From the cell containing the given text, extract its center point as [x, y] coordinate. 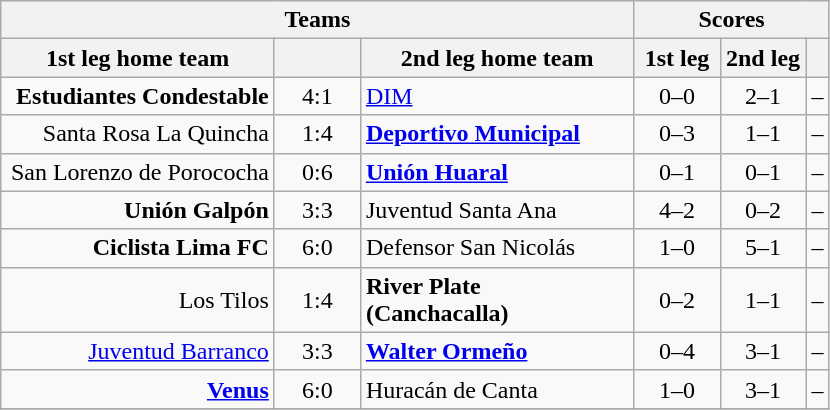
4:1 [317, 96]
2–1 [763, 96]
Scores [732, 20]
Juventud Barranco [138, 351]
0–0 [677, 96]
Walter Ormeño [497, 351]
Unión Huaral [497, 172]
0–3 [677, 134]
1st leg home team [138, 58]
4–2 [677, 210]
River Plate (Canchacalla) [497, 300]
2nd leg [763, 58]
DIM [497, 96]
1st leg [677, 58]
0:6 [317, 172]
San Lorenzo de Porococha [138, 172]
0–4 [677, 351]
Juventud Santa Ana [497, 210]
5–1 [763, 248]
2nd leg home team [497, 58]
Teams [318, 20]
Huracán de Canta [497, 389]
Unión Galpón [138, 210]
Deportivo Municipal [497, 134]
Estudiantes Condestable [138, 96]
Santa Rosa La Quincha [138, 134]
Venus [138, 389]
Ciclista Lima FC [138, 248]
Los Tilos [138, 300]
Defensor San Nicolás [497, 248]
